Scan for the cell matching the given text and deliver its [X, Y] coordinate at center. 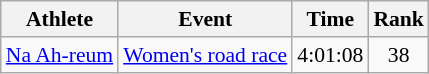
Athlete [60, 19]
Rank [398, 19]
Na Ah-reum [60, 55]
38 [398, 55]
Time [330, 19]
Event [205, 19]
4:01:08 [330, 55]
Women's road race [205, 55]
